Extract the [X, Y] coordinate from the center of the cell holding the provided text.  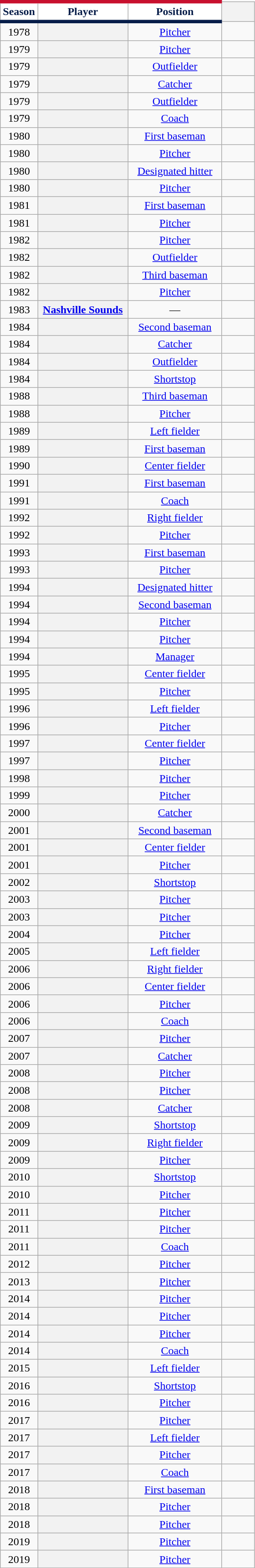
— [175, 310]
2000 [19, 813]
Position [175, 12]
2004 [19, 934]
2015 [19, 1368]
2005 [19, 952]
1999 [19, 796]
2013 [19, 1281]
1978 [19, 31]
Player [83, 12]
1998 [19, 778]
1990 [19, 466]
Nashville Sounds [83, 310]
Season [19, 12]
2002 [19, 882]
1983 [19, 310]
Manager [175, 657]
2012 [19, 1264]
